Capture the cell that displays the provided text and extract its (x, y) central coordinate. 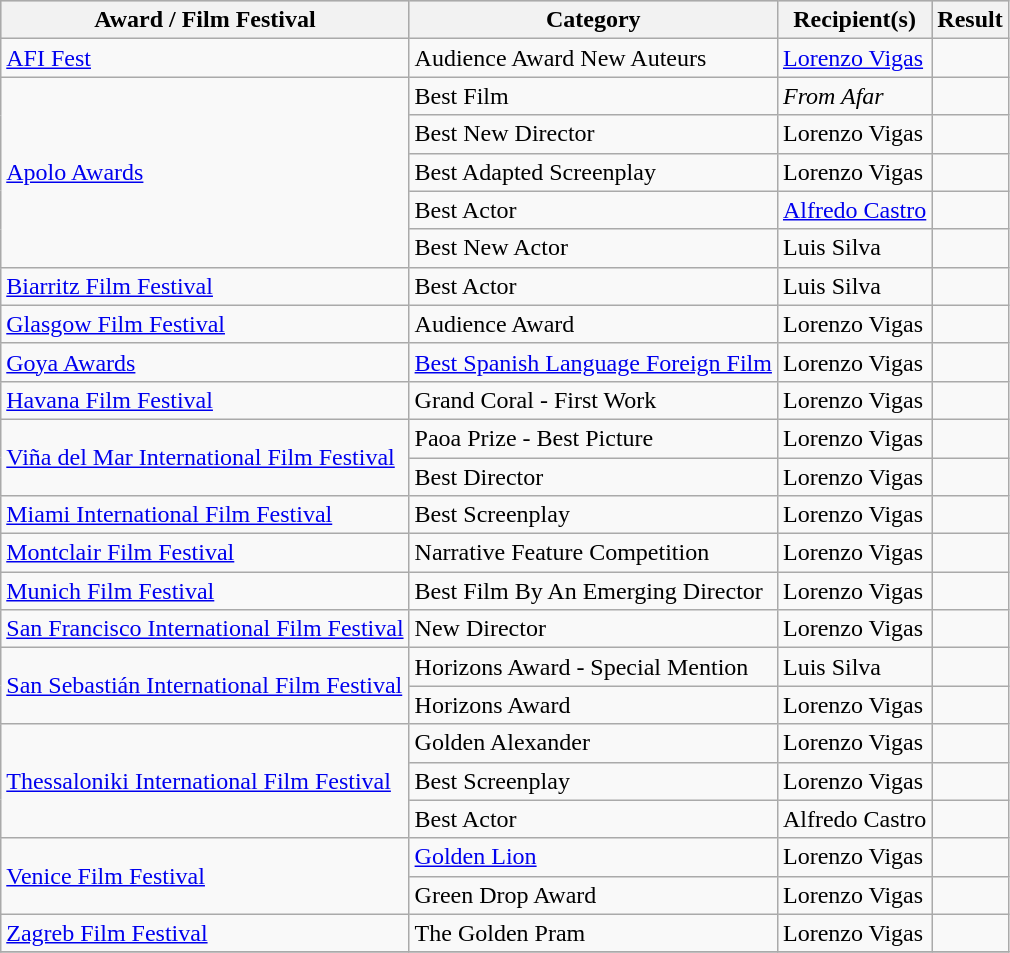
Best Director (593, 477)
Recipient(s) (854, 20)
Paoa Prize - Best Picture (593, 438)
Munich Film Festival (205, 591)
AFI Fest (205, 58)
Best New Director (593, 134)
San Sebastián International Film Festival (205, 686)
Venice Film Festival (205, 876)
Golden Lion (593, 857)
Biarritz Film Festival (205, 286)
Horizons Award - Special Mention (593, 667)
The Golden Pram (593, 933)
Montclair Film Festival (205, 553)
Best Adapted Screenplay (593, 172)
Audience Award New Auteurs (593, 58)
Green Drop Award (593, 895)
New Director (593, 629)
San Francisco International Film Festival (205, 629)
Havana Film Festival (205, 400)
Category (593, 20)
Miami International Film Festival (205, 515)
Horizons Award (593, 705)
Best Spanish Language Foreign Film (593, 362)
Result (970, 20)
Viña del Mar International Film Festival (205, 457)
Golden Alexander (593, 743)
Goya Awards (205, 362)
Glasgow Film Festival (205, 324)
Apolo Awards (205, 172)
Grand Coral - First Work (593, 400)
Award / Film Festival (205, 20)
Thessaloniki International Film Festival (205, 781)
Zagreb Film Festival (205, 933)
Audience Award (593, 324)
Best Film By An Emerging Director (593, 591)
Best New Actor (593, 248)
Best Film (593, 96)
Narrative Feature Competition (593, 553)
From Afar (854, 96)
